Detect which cell encompasses the target text, then output its [x, y] center coordinate. 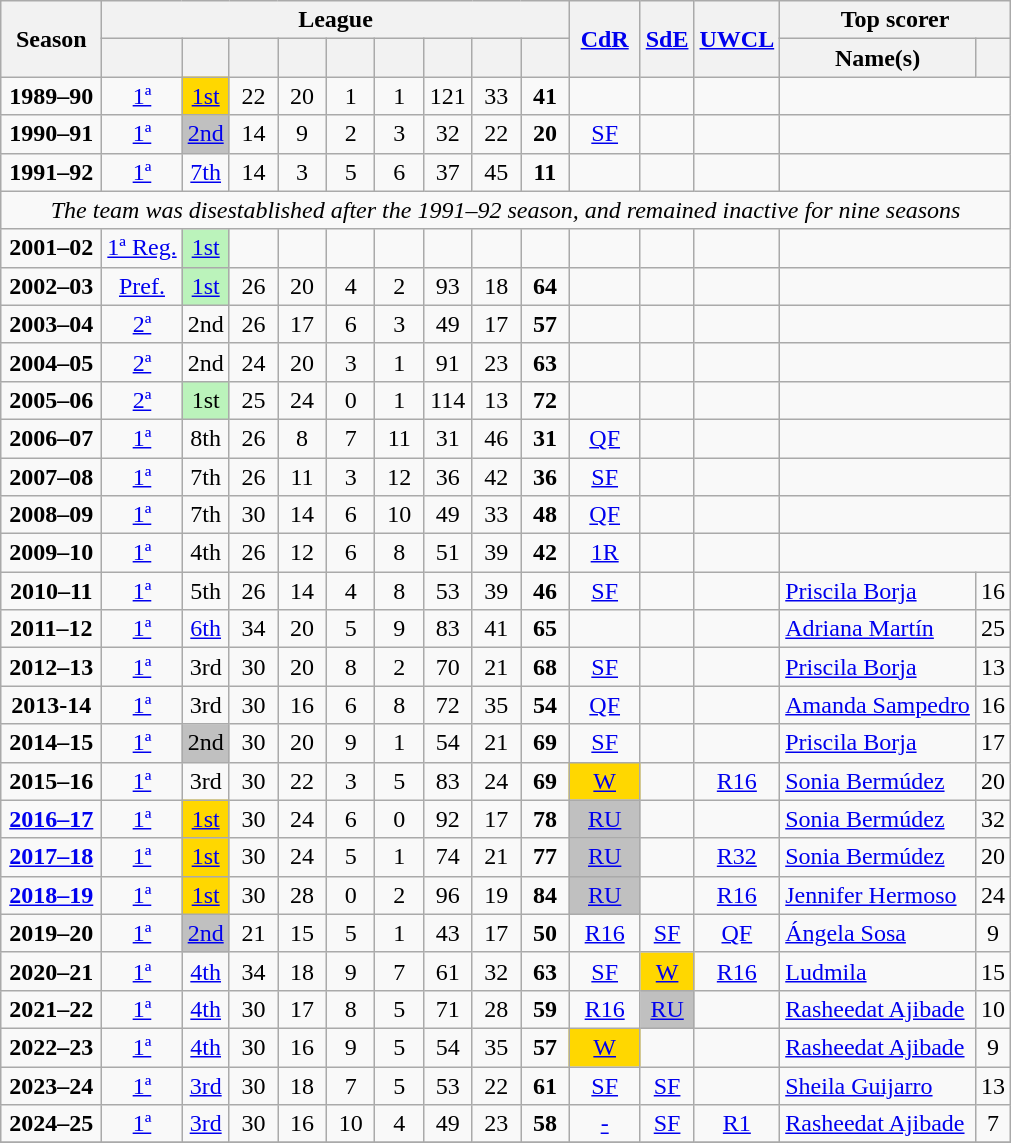
65 [546, 629]
2022–23 [52, 1047]
2011–12 [52, 629]
R1 [737, 1124]
43 [448, 933]
2006–07 [52, 438]
Ángela Sosa [878, 933]
2012–13 [52, 667]
71 [448, 1009]
19 [496, 895]
R32 [737, 857]
Adriana Martín [878, 629]
1989–90 [52, 96]
50 [546, 933]
Season [52, 39]
Sheila Guijarro [878, 1085]
114 [448, 400]
CdR [604, 39]
2016–17 [52, 819]
5th [206, 591]
70 [448, 667]
2021–22 [52, 1009]
48 [546, 515]
121 [448, 96]
2013-14 [52, 705]
1990–91 [52, 134]
91 [448, 362]
2020–21 [52, 971]
- [604, 1124]
45 [496, 172]
2002–03 [52, 286]
93 [448, 286]
League [336, 20]
2023–24 [52, 1085]
1R [604, 553]
2019–20 [52, 933]
37 [448, 172]
84 [546, 895]
Pref. [142, 286]
1991–92 [52, 172]
Amanda Sampedro [878, 705]
51 [448, 553]
2009–10 [52, 553]
Jennifer Hermoso [878, 895]
Name(s) [878, 58]
2018–19 [52, 895]
1ª Reg. [142, 248]
The team was disestablished after the 1991–92 season, and remained inactive for nine seasons [506, 210]
UWCL [737, 39]
64 [546, 286]
2005–06 [52, 400]
92 [448, 819]
SdE [667, 39]
78 [546, 819]
58 [546, 1124]
Top scorer [896, 20]
96 [448, 895]
2024–25 [52, 1124]
2003–04 [52, 324]
6th [206, 629]
77 [546, 857]
2014–15 [52, 743]
2017–18 [52, 857]
2015–16 [52, 781]
8th [206, 438]
2007–08 [52, 477]
2008–09 [52, 515]
74 [448, 857]
68 [546, 667]
Ludmila [878, 971]
59 [546, 1009]
2004–05 [52, 362]
2001–02 [52, 248]
2010–11 [52, 591]
